Output the (x, y) coordinate of the center of the cell containing the given text.  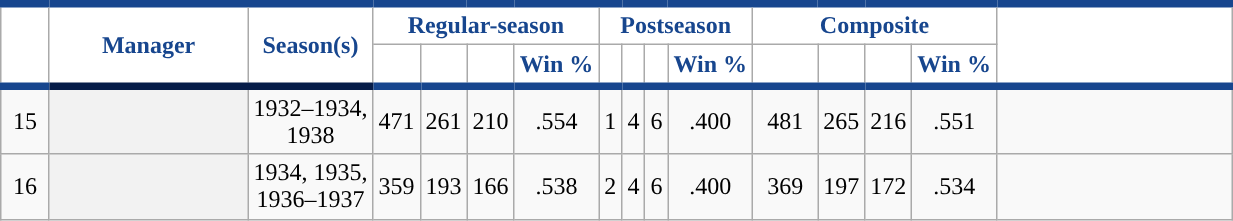
471 (396, 120)
1932–1934,1938 (310, 120)
2 (610, 186)
Composite (875, 24)
261 (444, 120)
193 (444, 186)
481 (786, 120)
.534 (954, 186)
.551 (954, 120)
369 (786, 186)
.554 (556, 120)
Season(s) (310, 45)
172 (888, 186)
166 (490, 186)
1 (610, 120)
265 (842, 120)
Manager (148, 45)
216 (888, 120)
Postseason (676, 24)
16 (26, 186)
359 (396, 186)
197 (842, 186)
.538 (556, 186)
1934, 1935,1936–1937 (310, 186)
15 (26, 120)
210 (490, 120)
Regular-season (486, 24)
